Find where the given text appears and provide that cell's center as (x, y) coordinate. 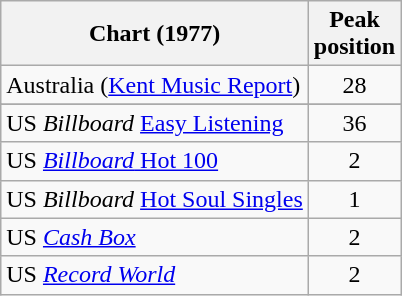
1 (354, 199)
US Record World (155, 275)
Chart (1977) (155, 34)
Peakposition (354, 34)
US Cash Box (155, 237)
Australia (Kent Music Report) (155, 85)
28 (354, 85)
US Billboard Hot 100 (155, 161)
US Billboard Hot Soul Singles (155, 199)
US Billboard Easy Listening (155, 123)
36 (354, 123)
